Return the [X, Y] coordinate for the center point of the cell that contains the specified text.  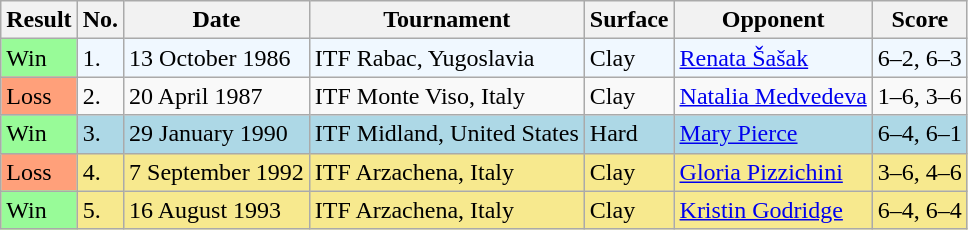
1. [100, 58]
7 September 1992 [217, 172]
No. [100, 20]
Natalia Medvedeva [773, 96]
Renata Šašak [773, 58]
Mary Pierce [773, 134]
Tournament [446, 20]
3–6, 4–6 [920, 172]
6–2, 6–3 [920, 58]
Surface [629, 20]
13 October 1986 [217, 58]
1–6, 3–6 [920, 96]
16 August 1993 [217, 210]
Gloria Pizzichini [773, 172]
Result [39, 20]
ITF Rabac, Yugoslavia [446, 58]
6–4, 6–4 [920, 210]
5. [100, 210]
Opponent [773, 20]
ITF Midland, United States [446, 134]
Hard [629, 134]
2. [100, 96]
3. [100, 134]
29 January 1990 [217, 134]
Date [217, 20]
ITF Monte Viso, Italy [446, 96]
20 April 1987 [217, 96]
4. [100, 172]
Score [920, 20]
Kristin Godridge [773, 210]
6–4, 6–1 [920, 134]
